Return the [X, Y] coordinate for the center point of the cell that contains the specified text.  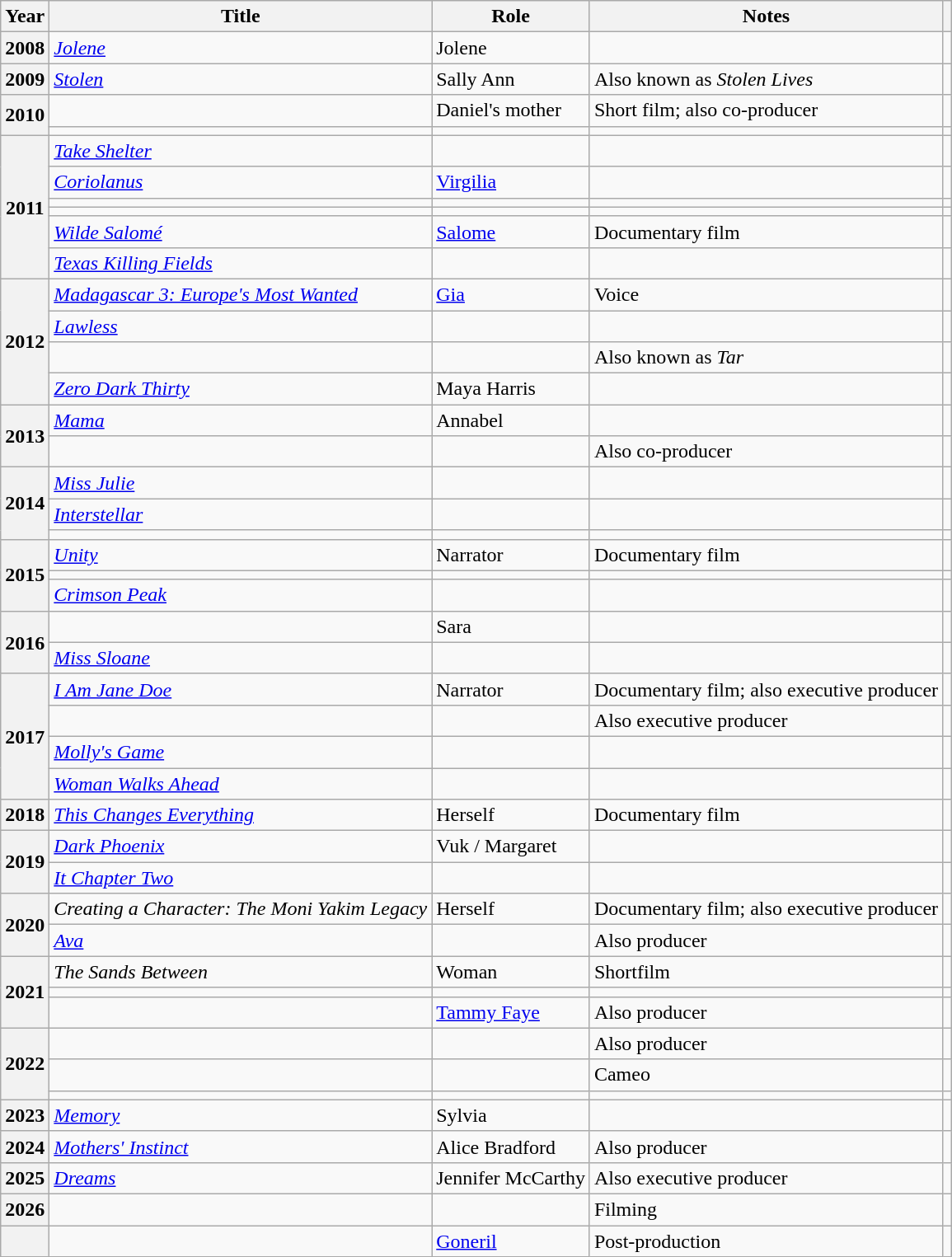
2024 [25, 1147]
2017 [25, 736]
Also known as Tar [766, 358]
2016 [25, 642]
Title [241, 16]
Sara [511, 626]
Vuk / Margaret [511, 847]
Molly's Game [241, 752]
Year [25, 16]
Take Shelter [241, 151]
Unity [241, 555]
Post-production [766, 1241]
Ava [241, 940]
2026 [25, 1209]
2010 [25, 115]
Short film; also co-producer [766, 110]
Crimson Peak [241, 595]
2012 [25, 341]
2015 [25, 575]
2008 [25, 48]
2018 [25, 815]
Miss Julie [241, 483]
Jennifer McCarthy [511, 1178]
Mama [241, 420]
Woman [511, 972]
Sylvia [511, 1115]
Mothers' Instinct [241, 1147]
Dreams [241, 1178]
Alice Bradford [511, 1147]
2009 [25, 79]
Creating a Character: The Moni Yakim Legacy [241, 909]
Interstellar [241, 514]
Coriolanus [241, 182]
2014 [25, 503]
Lawless [241, 326]
Zero Dark Thirty [241, 389]
Filming [766, 1209]
2021 [25, 992]
The Sands Between [241, 972]
2020 [25, 925]
Miss Sloane [241, 658]
Also co-producer [766, 452]
2022 [25, 1063]
Goneril [511, 1241]
Madagascar 3: Europe's Most Wanted [241, 294]
Daniel's mother [511, 110]
I Am Jane Doe [241, 689]
Gia [511, 294]
2013 [25, 436]
Dark Phoenix [241, 847]
Memory [241, 1115]
Stolen [241, 79]
Tammy Faye [511, 1012]
Salome [511, 232]
2019 [25, 862]
Texas Killing Fields [241, 263]
Also known as Stolen Lives [766, 79]
Virgilia [511, 182]
Notes [766, 16]
2025 [25, 1178]
Sally Ann [511, 79]
2023 [25, 1115]
Voice [766, 294]
2011 [25, 207]
This Changes Everything [241, 815]
Woman Walks Ahead [241, 784]
Wilde Salomé [241, 232]
Shortfilm [766, 972]
Maya Harris [511, 389]
Role [511, 16]
It Chapter Two [241, 878]
Annabel [511, 420]
Cameo [766, 1075]
